Provide the (X, Y) coordinate of the cell's center where the given text is located.  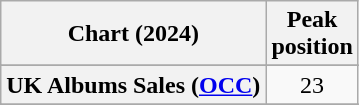
UK Albums Sales (OCC) (134, 85)
Chart (2024) (134, 34)
23 (312, 85)
Peakposition (312, 34)
